Identify which cell holds the provided text, then report its [X, Y] central coordinate. 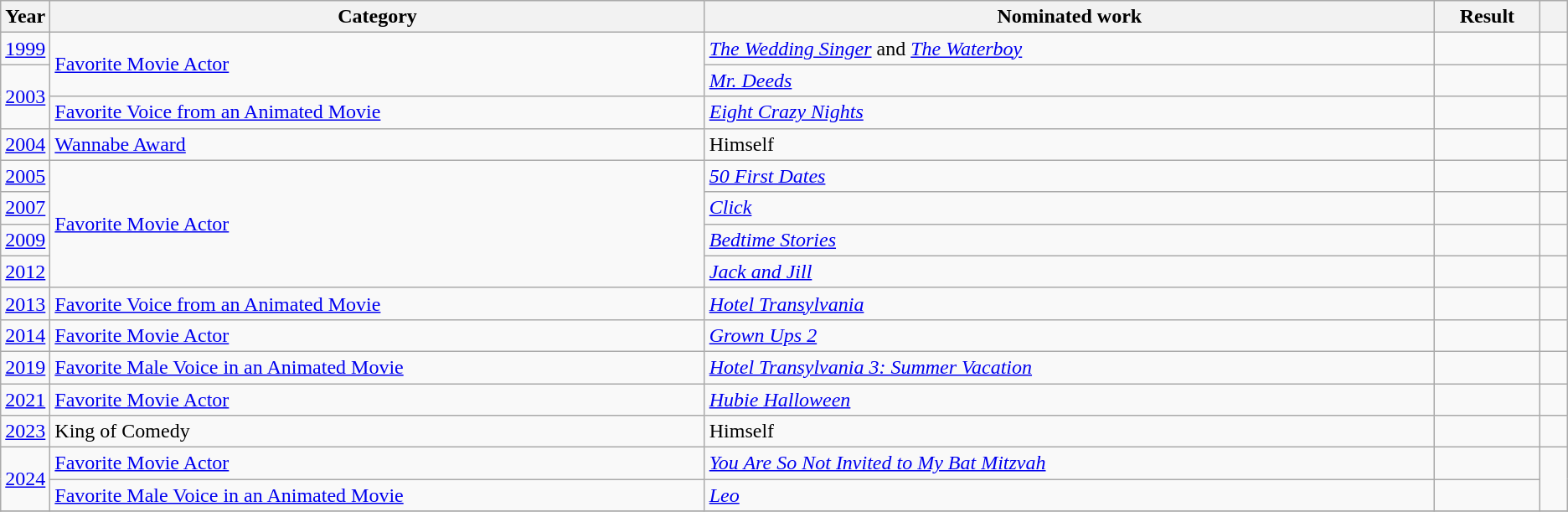
2003 [25, 96]
You Are So Not Invited to My Bat Mitzvah [1069, 463]
Result [1487, 17]
King of Comedy [377, 432]
2007 [25, 208]
Hotel Transylvania 3: Summer Vacation [1069, 367]
2013 [25, 303]
2024 [25, 479]
50 First Dates [1069, 176]
Wannabe Award [377, 144]
Category [377, 17]
2021 [25, 400]
Eight Crazy Nights [1069, 112]
Jack and Jill [1069, 272]
Hotel Transylvania [1069, 303]
Hubie Halloween [1069, 400]
2019 [25, 367]
2009 [25, 240]
The Wedding Singer and The Waterboy [1069, 49]
Leo [1069, 495]
2004 [25, 144]
Click [1069, 208]
Mr. Deeds [1069, 80]
2005 [25, 176]
1999 [25, 49]
2012 [25, 272]
2023 [25, 432]
Grown Ups 2 [1069, 335]
Bedtime Stories [1069, 240]
Nominated work [1069, 17]
2014 [25, 335]
Year [25, 17]
